For the text-containing cell, return its midpoint in (x, y) coordinate format. 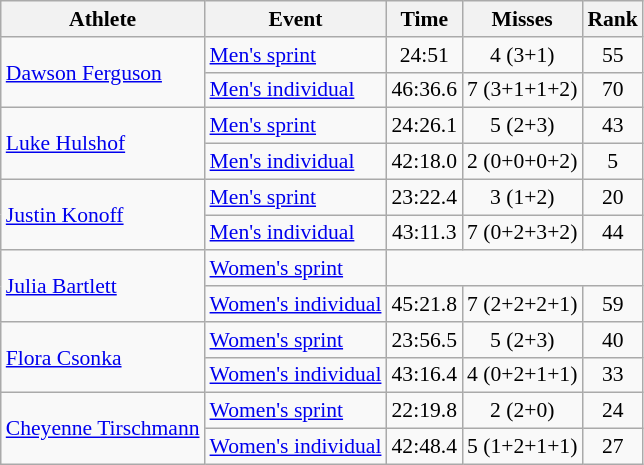
24:51 (424, 55)
44 (612, 233)
55 (612, 55)
59 (612, 304)
23:22.4 (424, 197)
7 (2+2+2+1) (522, 304)
4 (3+1) (522, 55)
Justin Konoff (103, 214)
24:26.1 (424, 126)
Time (424, 19)
Luke Hulshof (103, 144)
42:18.0 (424, 162)
33 (612, 375)
7 (0+2+3+2) (522, 233)
70 (612, 90)
46:36.6 (424, 90)
7 (3+1+1+2) (522, 90)
27 (612, 447)
5 (1+2+1+1) (522, 447)
Athlete (103, 19)
43:16.4 (424, 375)
Event (296, 19)
Flora Csonka (103, 358)
24 (612, 411)
5 (612, 162)
20 (612, 197)
23:56.5 (424, 340)
42:48.4 (424, 447)
45:21.8 (424, 304)
Dawson Ferguson (103, 72)
2 (2+0) (522, 411)
2 (0+0+0+2) (522, 162)
Misses (522, 19)
Rank (612, 19)
Cheyenne Tirschmann (103, 428)
3 (1+2) (522, 197)
4 (0+2+1+1) (522, 375)
22:19.8 (424, 411)
Julia Bartlett (103, 286)
43 (612, 126)
43:11.3 (424, 233)
40 (612, 340)
